Detect which cell encompasses the target text, then output its (X, Y) center coordinate. 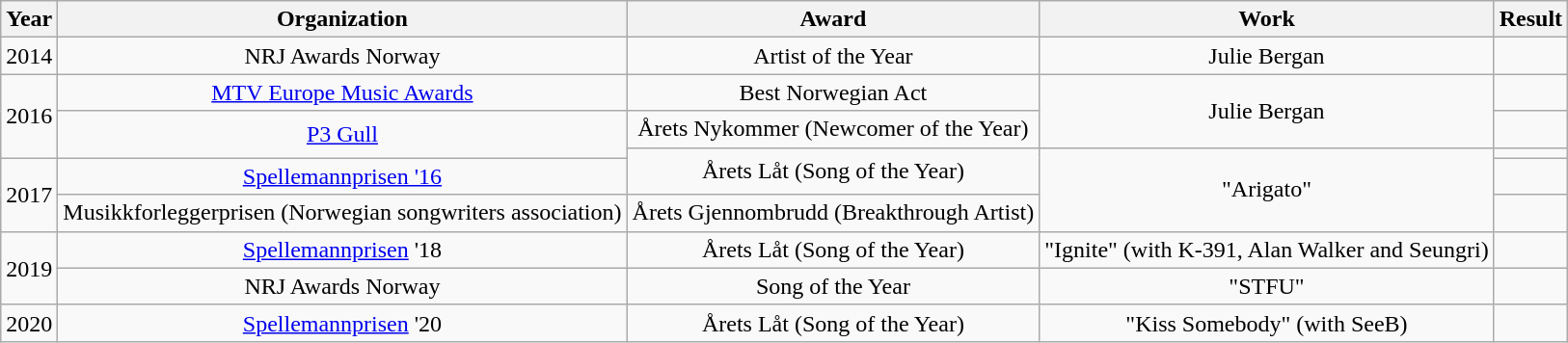
2017 (29, 195)
Årets Gjennombrudd (Breakthrough Artist) (833, 213)
Year (29, 19)
"Arigato" (1267, 189)
2014 (29, 56)
Song of the Year (833, 286)
"STFU" (1267, 286)
Award (833, 19)
2016 (29, 116)
MTV Europe Music Awards (342, 92)
"Kiss Somebody" (with SeeB) (1267, 323)
Årets Nykommer (Newcomer of the Year) (833, 129)
Organization (342, 19)
"Ignite" (with K-391, Alan Walker and Seungri) (1267, 250)
P3 Gull (342, 135)
Spellemannprisen '20 (342, 323)
Work (1267, 19)
2020 (29, 323)
Result (1530, 19)
Artist of the Year (833, 56)
Best Norwegian Act (833, 92)
Spellemannprisen '16 (342, 176)
Spellemannprisen '18 (342, 250)
Musikkforleggerprisen (Norwegian songwriters association) (342, 213)
2019 (29, 268)
